Output the [x, y] coordinate of the center of the cell containing the given text.  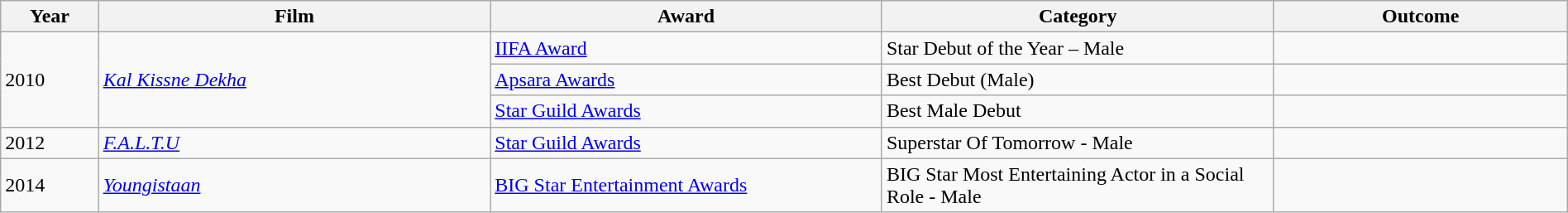
Best Debut (Male) [1078, 80]
Year [50, 17]
Youngistaan [294, 186]
Apsara Awards [686, 80]
IIFA Award [686, 48]
Film [294, 17]
Best Male Debut [1078, 111]
F.A.L.T.U [294, 143]
Star Debut of the Year – Male [1078, 48]
2012 [50, 143]
BIG Star Entertainment Awards [686, 186]
Outcome [1421, 17]
Award [686, 17]
Category [1078, 17]
Superstar Of Tomorrow - Male [1078, 143]
BIG Star Most Entertaining Actor in a Social Role - Male [1078, 186]
Kal Kissne Dekha [294, 80]
2010 [50, 80]
2014 [50, 186]
